Detect which cell encompasses the target text, then output its (x, y) center coordinate. 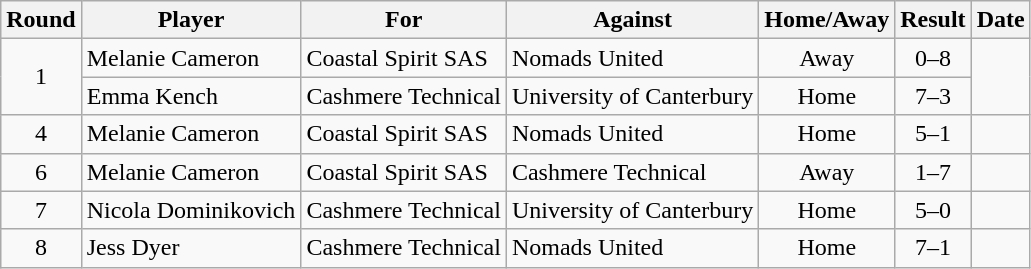
7–1 (933, 248)
Against (632, 20)
Result (933, 20)
7–3 (933, 96)
1 (41, 77)
6 (41, 172)
7 (41, 210)
Home/Away (827, 20)
Emma Kench (191, 96)
Date (1000, 20)
0–8 (933, 58)
8 (41, 248)
4 (41, 134)
1–7 (933, 172)
Round (41, 20)
Jess Dyer (191, 248)
Nicola Dominikovich (191, 210)
Player (191, 20)
5–0 (933, 210)
5–1 (933, 134)
For (404, 20)
